Capture the cell that displays the provided text and extract its (x, y) central coordinate. 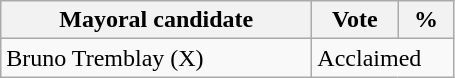
Bruno Tremblay (X) (156, 58)
Acclaimed (383, 58)
Vote (355, 20)
% (426, 20)
Mayoral candidate (156, 20)
